Detect which cell encompasses the target text, then output its [X, Y] center coordinate. 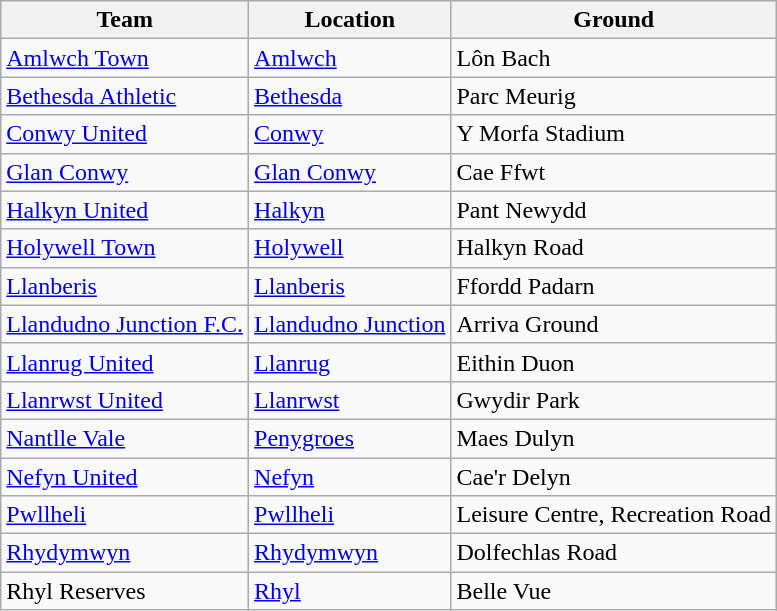
Conwy United [125, 134]
Rhyl [350, 591]
Amlwch Town [125, 58]
Bethesda Athletic [125, 96]
Maes Dulyn [614, 438]
Conwy [350, 134]
Cae Ffwt [614, 172]
Ground [614, 20]
Nefyn [350, 477]
Y Morfa Stadium [614, 134]
Holywell [350, 248]
Eithin Duon [614, 362]
Parc Meurig [614, 96]
Llanrwst United [125, 400]
Llandudno Junction F.C. [125, 324]
Arriva Ground [614, 324]
Nefyn United [125, 477]
Pant Newydd [614, 210]
Bethesda [350, 96]
Leisure Centre, Recreation Road [614, 515]
Dolfechlas Road [614, 553]
Llanrug United [125, 362]
Penygroes [350, 438]
Cae'r Delyn [614, 477]
Halkyn United [125, 210]
Rhyl Reserves [125, 591]
Team [125, 20]
Location [350, 20]
Holywell Town [125, 248]
Halkyn Road [614, 248]
Llanrwst [350, 400]
Belle Vue [614, 591]
Ffordd Padarn [614, 286]
Lôn Bach [614, 58]
Gwydir Park [614, 400]
Llanrug [350, 362]
Llandudno Junction [350, 324]
Halkyn [350, 210]
Amlwch [350, 58]
Nantlle Vale [125, 438]
